Provide the [X, Y] coordinate of the cell's center where the given text is located.  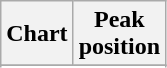
Chart [37, 34]
Peakposition [119, 34]
